Scan for the cell matching the given text and deliver its (X, Y) coordinate at center. 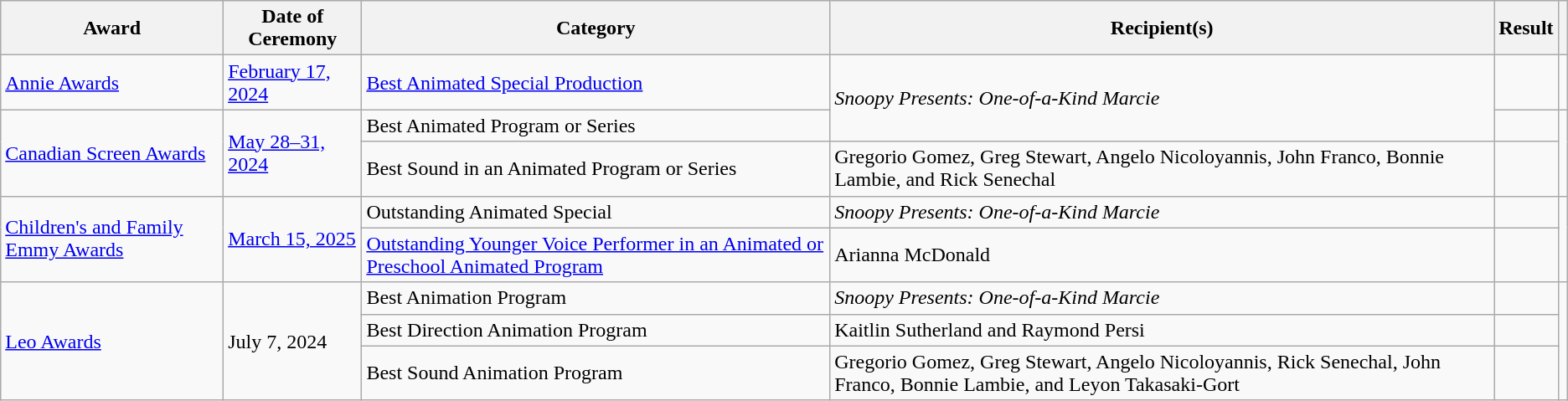
Best Animated Program or Series (596, 126)
Leo Awards (112, 342)
Best Animated Special Production (596, 82)
Recipient(s) (1163, 28)
Award (112, 28)
February 17, 2024 (293, 82)
Kaitlin Sutherland and Raymond Persi (1163, 330)
Children's and Family Emmy Awards (112, 239)
Arianna McDonald (1163, 254)
Best Sound in an Animated Program or Series (596, 169)
March 15, 2025 (293, 239)
Gregorio Gomez, Greg Stewart, Angelo Nicoloyannis, John Franco, Bonnie Lambie, and Rick Senechal (1163, 169)
Outstanding Animated Special (596, 212)
May 28–31, 2024 (293, 152)
Outstanding Younger Voice Performer in an Animated or Preschool Animated Program (596, 254)
Date of Ceremony (293, 28)
Gregorio Gomez, Greg Stewart, Angelo Nicoloyannis, Rick Senechal, John Franco, Bonnie Lambie, and Leyon Takasaki-Gort (1163, 373)
July 7, 2024 (293, 342)
Result (1526, 28)
Annie Awards (112, 82)
Best Sound Animation Program (596, 373)
Best Animation Program (596, 298)
Category (596, 28)
Best Direction Animation Program (596, 330)
Canadian Screen Awards (112, 152)
